Determine the (x, y) coordinate at the center of the cell enclosing the given text.  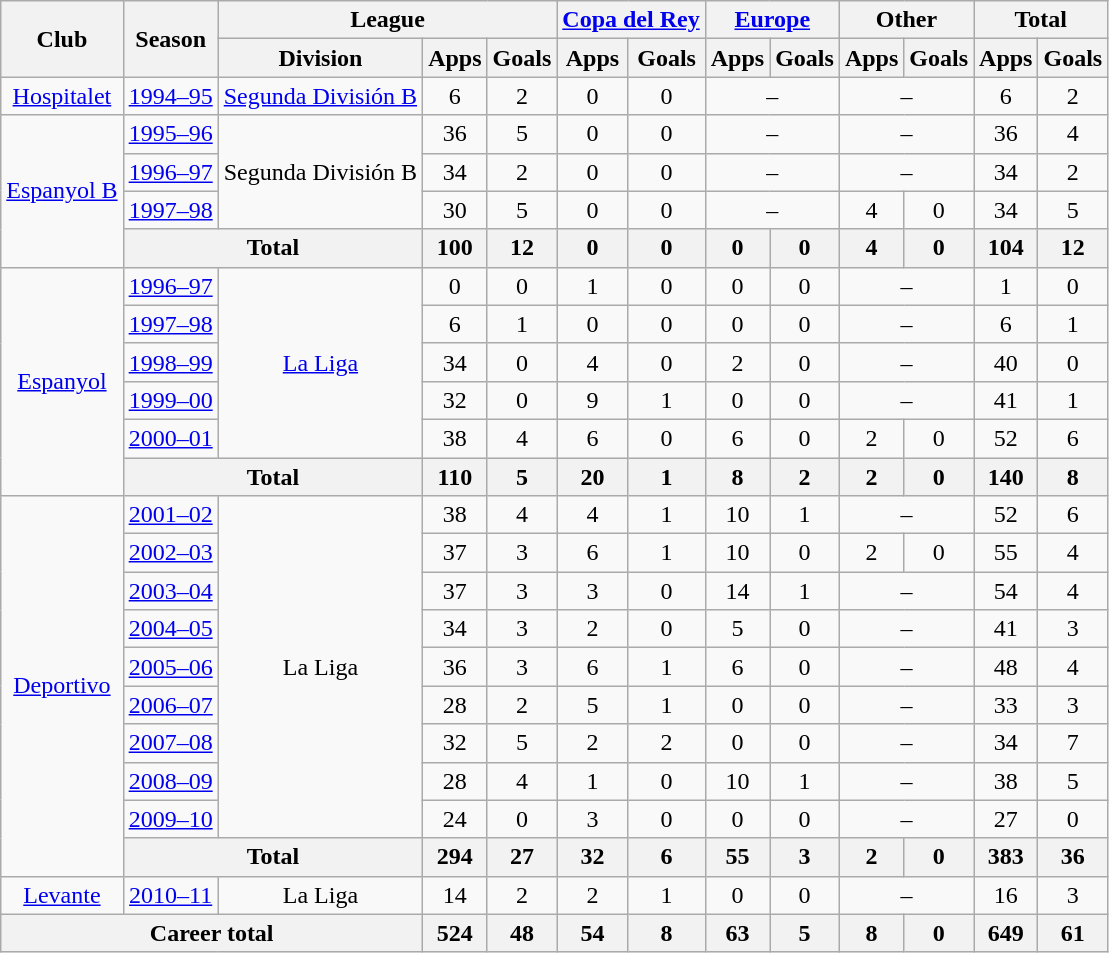
2009–10 (170, 819)
2000–01 (170, 438)
294 (455, 857)
2006–07 (170, 705)
9 (592, 400)
1999–00 (170, 400)
24 (455, 819)
33 (1006, 705)
2003–04 (170, 591)
16 (1006, 895)
Copa del Rey (631, 20)
Other (906, 20)
Division (320, 58)
383 (1006, 857)
20 (592, 477)
Europe (772, 20)
2004–05 (170, 629)
2001–02 (170, 515)
2007–08 (170, 743)
63 (737, 933)
61 (1073, 933)
Hospitalet (62, 96)
Espanyol B (62, 191)
40 (1006, 362)
140 (1006, 477)
Levante (62, 895)
100 (455, 248)
7 (1073, 743)
2008–09 (170, 781)
Espanyol (62, 381)
110 (455, 477)
1994–95 (170, 96)
1995–96 (170, 134)
Club (62, 39)
30 (455, 210)
1998–99 (170, 362)
2005–06 (170, 667)
Deportivo (62, 686)
2002–03 (170, 553)
Season (170, 39)
2010–11 (170, 895)
League (388, 20)
649 (1006, 933)
104 (1006, 248)
Career total (212, 933)
524 (455, 933)
